Output the [X, Y] coordinate of the center of the cell containing the given text.  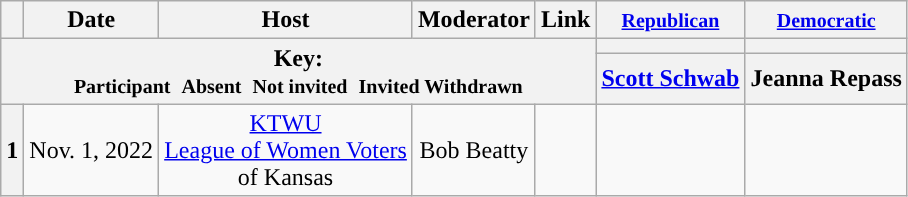
Link [565, 20]
Key: Participant Absent Not invited Invited Withdrawn [298, 72]
Nov. 1, 2022 [92, 150]
Bob Beatty [474, 150]
Democratic [826, 20]
Date [92, 20]
Republican [670, 20]
1 [12, 150]
Jeanna Repass [826, 78]
Scott Schwab [670, 78]
Moderator [474, 20]
KTWULeague of Women Votersof Kansas [286, 150]
Host [286, 20]
